Determine the (X, Y) coordinate at the center of the cell enclosing the given text.  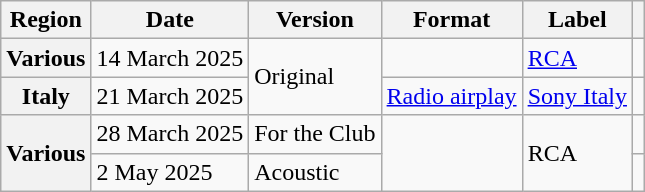
Radio airplay (452, 96)
Acoustic (315, 172)
21 March 2025 (170, 96)
For the Club (315, 134)
Italy (46, 96)
2 May 2025 (170, 172)
Original (315, 77)
14 March 2025 (170, 58)
28 March 2025 (170, 134)
Format (452, 20)
Sony Italy (577, 96)
Date (170, 20)
Region (46, 20)
Version (315, 20)
Label (577, 20)
